Provide the (X, Y) coordinate of the cell's center where the given text is located.  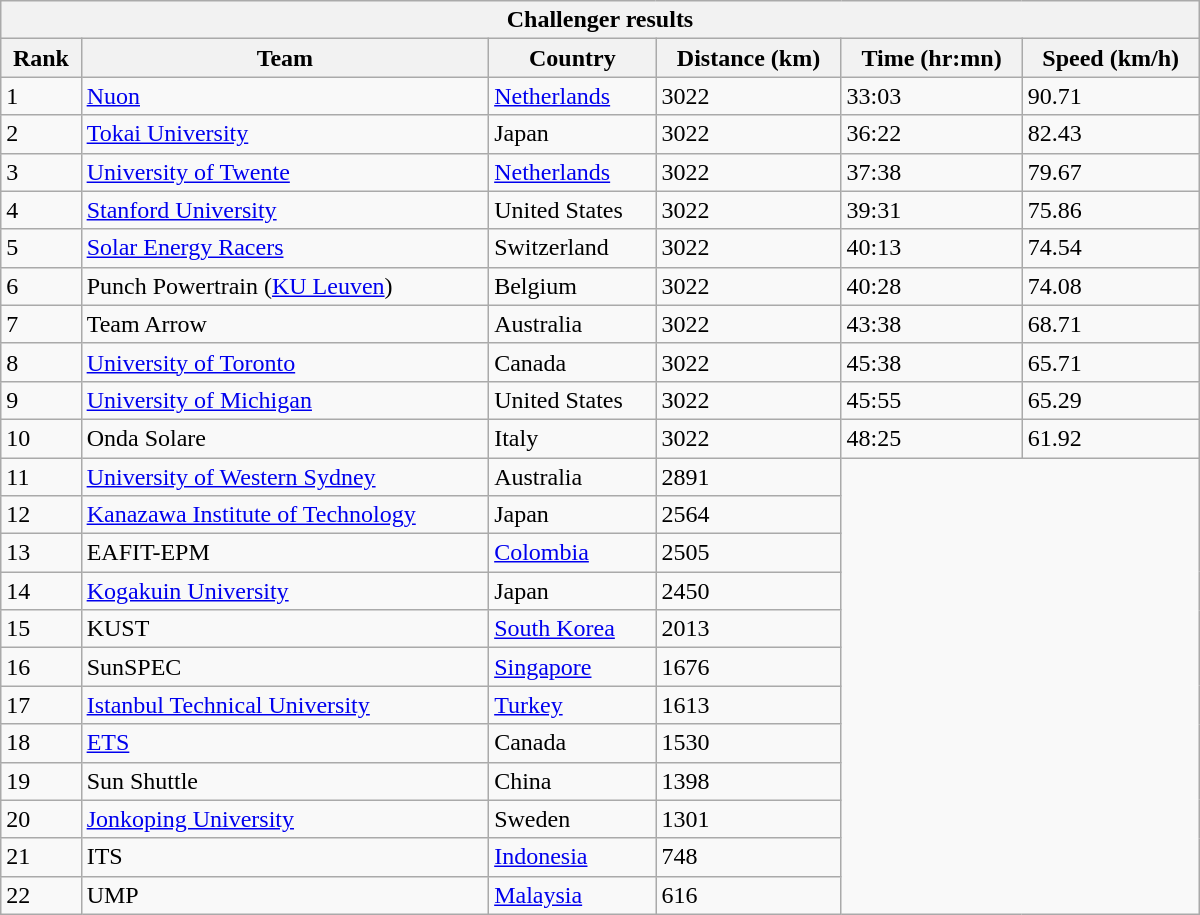
79.67 (1110, 172)
48:25 (932, 438)
Rank (41, 58)
2013 (748, 629)
Turkey (572, 705)
65.29 (1110, 400)
Solar Energy Racers (285, 248)
5 (41, 248)
12 (41, 515)
40:13 (932, 248)
Team Arrow (285, 324)
Kanazawa Institute of Technology (285, 515)
UMP (285, 895)
Jonkoping University (285, 819)
18 (41, 743)
University of Toronto (285, 362)
45:55 (932, 400)
Speed (km/h) (1110, 58)
17 (41, 705)
8 (41, 362)
68.71 (1110, 324)
21 (41, 857)
3 (41, 172)
22 (41, 895)
45:38 (932, 362)
11 (41, 477)
Punch Powertrain (KU Leuven) (285, 286)
43:38 (932, 324)
15 (41, 629)
KUST (285, 629)
1398 (748, 781)
China (572, 781)
ETS (285, 743)
SunSPEC (285, 667)
1613 (748, 705)
EAFIT-EPM (285, 553)
36:22 (932, 134)
Indonesia (572, 857)
19 (41, 781)
40:28 (932, 286)
Istanbul Technical University (285, 705)
Nuon (285, 96)
82.43 (1110, 134)
6 (41, 286)
4 (41, 210)
Kogakuin University (285, 591)
74.54 (1110, 248)
2450 (748, 591)
Belgium (572, 286)
74.08 (1110, 286)
Sun Shuttle (285, 781)
Colombia (572, 553)
Sweden (572, 819)
14 (41, 591)
Country (572, 58)
1301 (748, 819)
10 (41, 438)
University of Western Sydney (285, 477)
65.71 (1110, 362)
1 (41, 96)
33:03 (932, 96)
7 (41, 324)
Stanford University (285, 210)
2505 (748, 553)
Distance (km) (748, 58)
Team (285, 58)
Tokai University (285, 134)
2891 (748, 477)
Singapore (572, 667)
South Korea (572, 629)
Switzerland (572, 248)
748 (748, 857)
9 (41, 400)
61.92 (1110, 438)
Challenger results (600, 20)
37:38 (932, 172)
39:31 (932, 210)
1530 (748, 743)
16 (41, 667)
13 (41, 553)
2 (41, 134)
University of Twente (285, 172)
University of Michigan (285, 400)
Onda Solare (285, 438)
20 (41, 819)
Time (hr:mn) (932, 58)
616 (748, 895)
Italy (572, 438)
2564 (748, 515)
75.86 (1110, 210)
Malaysia (572, 895)
ITS (285, 857)
1676 (748, 667)
90.71 (1110, 96)
